Find where the given text appears and provide that cell's center as (x, y) coordinate. 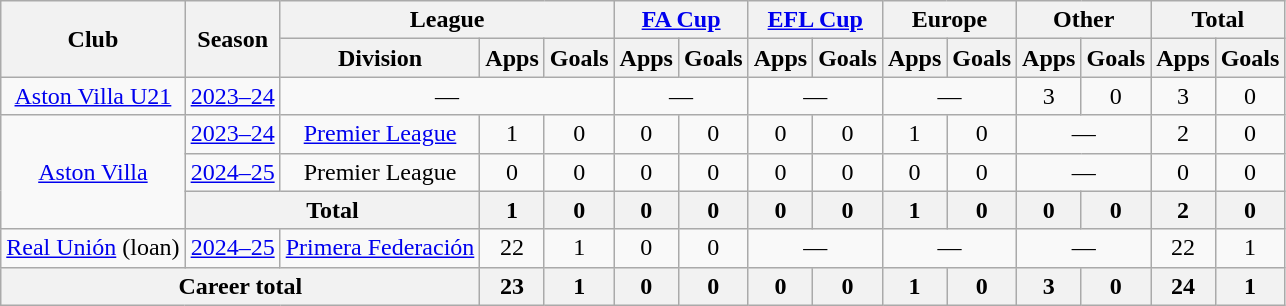
Europe (949, 20)
Other (1084, 20)
EFL Cup (815, 20)
Primera Federación (380, 248)
League (447, 20)
23 (512, 286)
Season (232, 39)
Aston Villa (93, 172)
FA Cup (681, 20)
Real Unión (loan) (93, 248)
Career total (240, 286)
Aston Villa U21 (93, 96)
24 (1183, 286)
Division (380, 58)
Club (93, 39)
